From the cell containing the given text, extract its center point as (X, Y) coordinate. 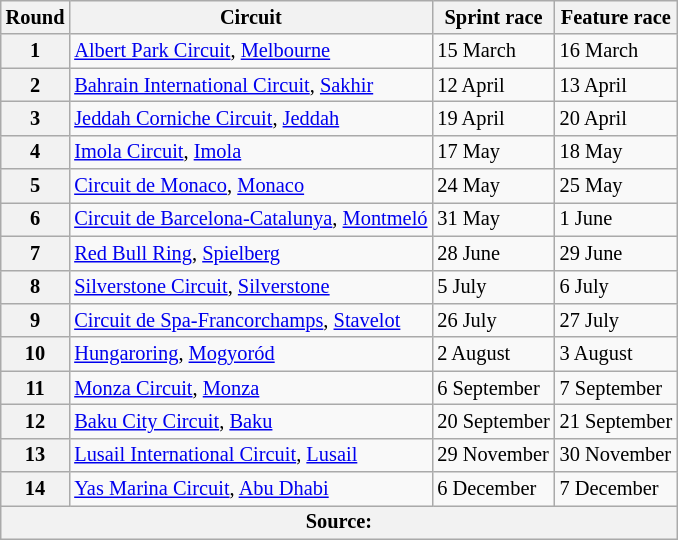
10 (36, 354)
21 September (616, 421)
9 (36, 320)
5 (36, 186)
Lusail International Circuit, Lusail (250, 455)
4 (36, 152)
Circuit de Spa-Francorchamps, Stavelot (250, 320)
6 July (616, 287)
30 November (616, 455)
Yas Marina Circuit, Abu Dhabi (250, 489)
7 (36, 253)
Circuit (250, 17)
Imola Circuit, Imola (250, 152)
13 (36, 455)
25 May (616, 186)
15 March (493, 51)
14 (36, 489)
31 May (493, 219)
20 September (493, 421)
6 December (493, 489)
19 April (493, 118)
Hungaroring, Mogyoród (250, 354)
Jeddah Corniche Circuit, Jeddah (250, 118)
26 July (493, 320)
Silverstone Circuit, Silverstone (250, 287)
Circuit de Monaco, Monaco (250, 186)
6 September (493, 388)
Bahrain International Circuit, Sakhir (250, 85)
17 May (493, 152)
2 (36, 85)
Red Bull Ring, Spielberg (250, 253)
5 July (493, 287)
18 May (616, 152)
3 (36, 118)
1 (36, 51)
3 August (616, 354)
Albert Park Circuit, Melbourne (250, 51)
27 July (616, 320)
12 (36, 421)
1 June (616, 219)
8 (36, 287)
Source: (339, 522)
6 (36, 219)
Circuit de Barcelona-Catalunya, Montmeló (250, 219)
Round (36, 17)
11 (36, 388)
13 April (616, 85)
29 November (493, 455)
29 June (616, 253)
Baku City Circuit, Baku (250, 421)
Feature race (616, 17)
7 September (616, 388)
Monza Circuit, Monza (250, 388)
Sprint race (493, 17)
7 December (616, 489)
20 April (616, 118)
2 August (493, 354)
28 June (493, 253)
24 May (493, 186)
12 April (493, 85)
16 March (616, 51)
